For the text-containing cell, return its midpoint in [X, Y] coordinate format. 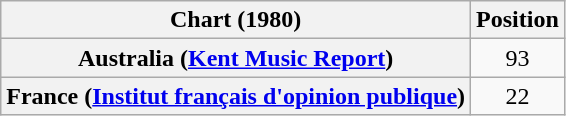
Chart (1980) [236, 20]
93 [518, 58]
22 [518, 96]
Australia (Kent Music Report) [236, 58]
France (Institut français d'opinion publique) [236, 96]
Position [518, 20]
